Scan for the cell matching the given text and deliver its (x, y) coordinate at center. 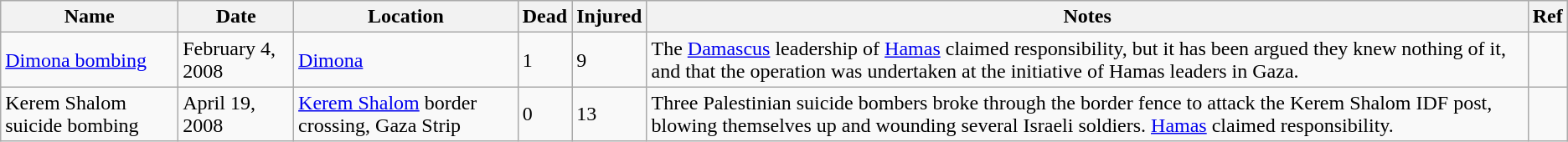
Name (90, 17)
0 (544, 114)
1 (544, 60)
Dimona (406, 60)
Kerem Shalom suicide bombing (90, 114)
9 (610, 60)
Injured (610, 17)
Kerem Shalom border crossing, Gaza Strip (406, 114)
Ref (1548, 17)
April 19, 2008 (236, 114)
Date (236, 17)
13 (610, 114)
Dead (544, 17)
Notes (1087, 17)
February 4, 2008 (236, 60)
Dimona bombing (90, 60)
Location (406, 17)
